From the cell containing the given text, extract its center point as (X, Y) coordinate. 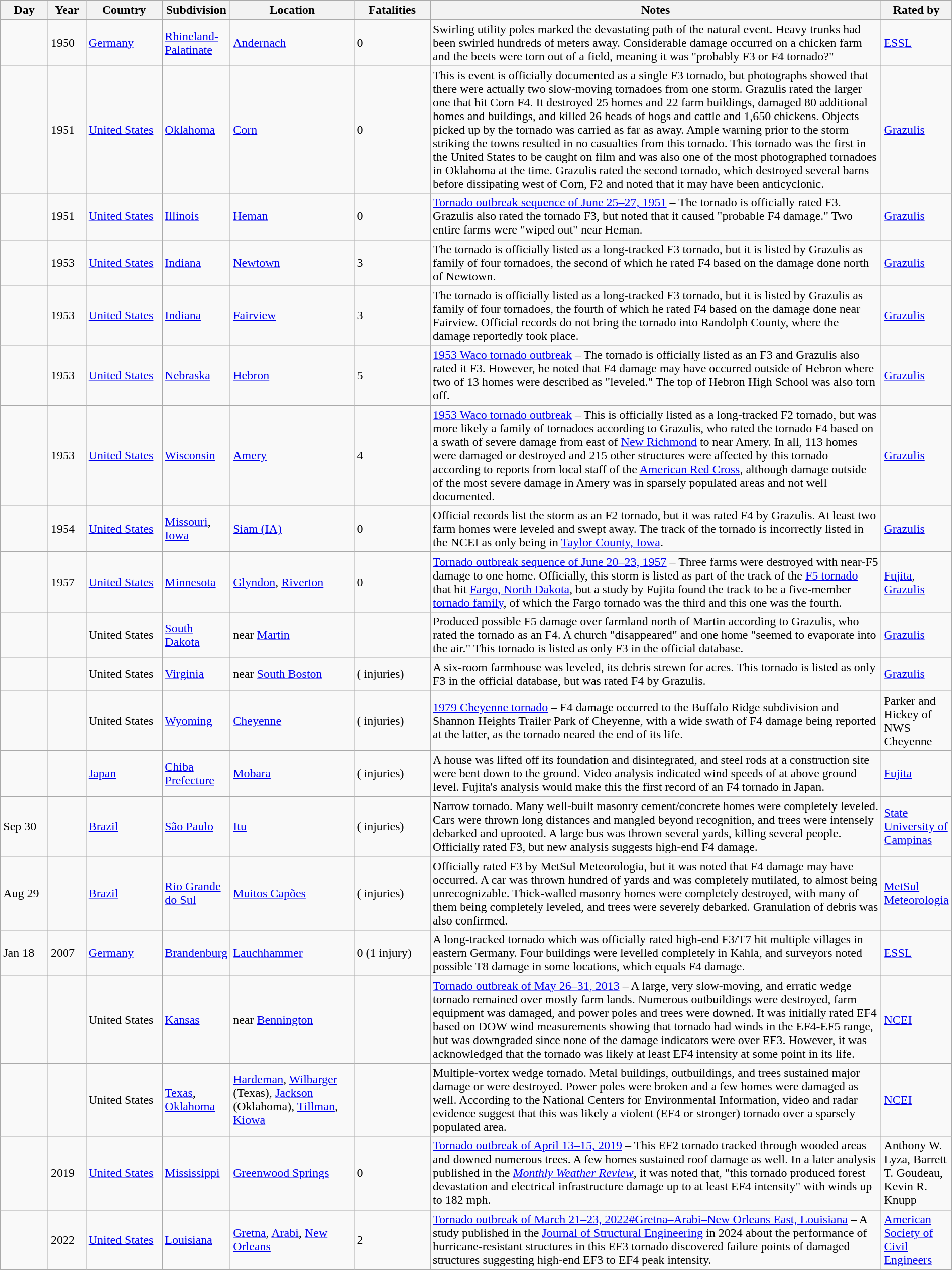
Day (24, 10)
Corn (292, 130)
Newtown (292, 263)
Fairview (292, 315)
Louisiana (196, 1239)
Anthony W. Lyza, Barrett T. Goudeau, Kevin R. Knupp (916, 1173)
Hebron (292, 376)
Virginia (196, 674)
Fujita, Grazulis (916, 582)
Andernach (292, 43)
1957 (67, 582)
Missouri, Iowa (196, 529)
2019 (67, 1173)
Heman (292, 216)
Rhineland-Palatinate (196, 43)
Wisconsin (196, 455)
Nebraska (196, 376)
Hardeman, Wilbarger (Texas), Jackson (Oklahoma), Tillman, Kiowa (292, 1100)
2022 (67, 1239)
near Martin (292, 635)
Cheyenne (292, 721)
2 (392, 1239)
Glyndon, Riverton (292, 582)
1954 (67, 529)
Subdivision (196, 10)
Sep 30 (24, 827)
Amery (292, 455)
Lauchhammer (292, 953)
Country (124, 10)
Japan (124, 774)
near Bennington (292, 1019)
American Society of Civil Engineers (916, 1239)
Siam (IA) (292, 529)
South Dakota (196, 635)
Location (292, 10)
Rio Grande do Sul (196, 893)
Aug 29 (24, 893)
Minnesota (196, 582)
Greenwood Springs (292, 1173)
Itu (292, 827)
São Paulo (196, 827)
2007 (67, 953)
Oklahoma (196, 130)
Muitos Capões (292, 893)
Notes (656, 10)
0 (1 injury) (392, 953)
Parker and Hickey of NWS Cheyenne (916, 721)
Fatalities (392, 10)
Chiba Prefecture (196, 774)
near South Boston (292, 674)
Rated by (916, 10)
1950 (67, 43)
Mississippi (196, 1173)
Jan 18 (24, 953)
Brandenburg (196, 953)
Mobara (292, 774)
Kansas (196, 1019)
Gretna, Arabi, New Orleans (292, 1239)
Wyoming (196, 721)
Texas, Oklahoma (196, 1100)
Year (67, 10)
State University of Campinas (916, 827)
MetSul Meteorologia (916, 893)
Fujita (916, 774)
5 (392, 376)
Illinois (196, 216)
4 (392, 455)
